Return [x, y] of the center of cell containing provided text 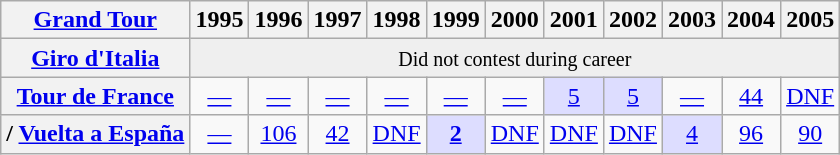
1999 [456, 20]
44 [752, 96]
96 [752, 134]
/ Vuelta a España [96, 134]
42 [338, 134]
2001 [574, 20]
1998 [396, 20]
106 [278, 134]
2004 [752, 20]
90 [810, 134]
2005 [810, 20]
2002 [632, 20]
2 [456, 134]
1996 [278, 20]
2003 [692, 20]
Giro d'Italia [96, 58]
Tour de France [96, 96]
4 [692, 134]
1997 [338, 20]
2000 [514, 20]
1995 [220, 20]
Did not contest during career [515, 58]
Grand Tour [96, 20]
